Find where the given text appears and provide that cell's center as [x, y] coordinate. 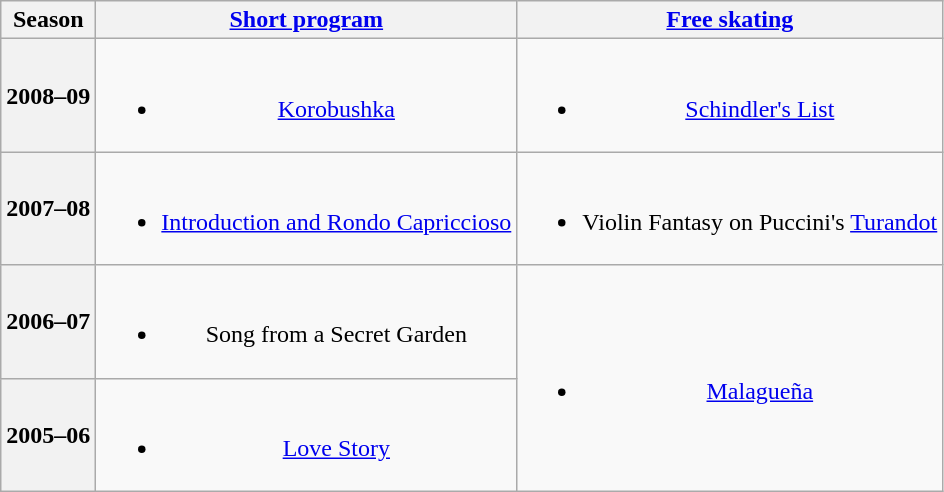
Violin Fantasy on Puccini's Turandot [730, 208]
Korobushka [306, 96]
Schindler's List [730, 96]
Free skating [730, 20]
2008–09 [48, 96]
2005–06 [48, 434]
Malagueña [730, 378]
Short program [306, 20]
Introduction and Rondo Capriccioso [306, 208]
Song from a Secret Garden [306, 322]
Season [48, 20]
2006–07 [48, 322]
Love Story [306, 434]
2007–08 [48, 208]
